Extract the (x, y) coordinate from the center of the cell holding the provided text.  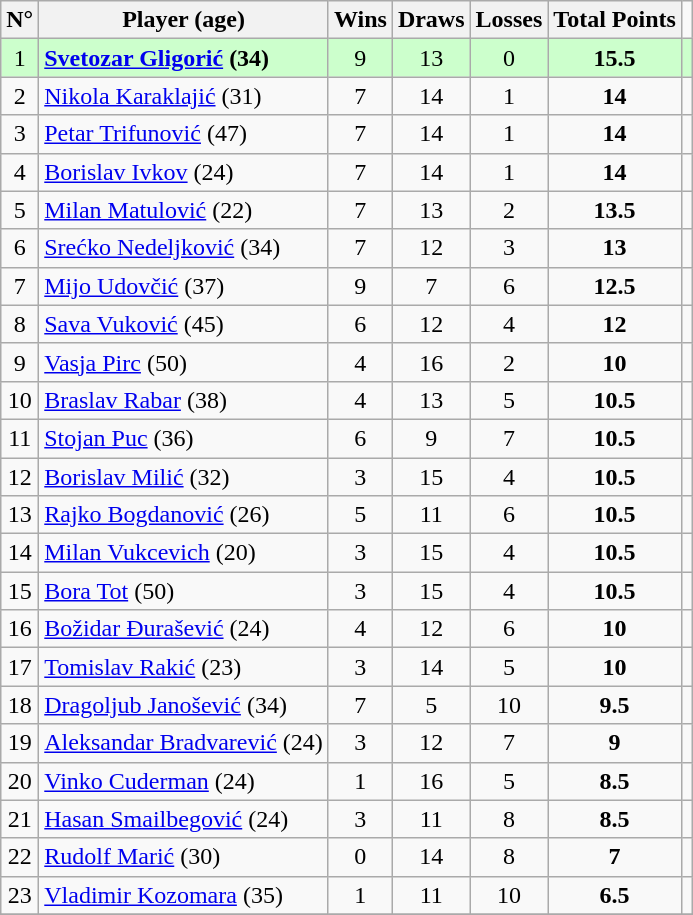
Braslav Rabar (38) (184, 400)
Stojan Puc (36) (184, 438)
Rajko Bogdanović (26) (184, 515)
Božidar Đurašević (24) (184, 629)
Losses (509, 20)
13.5 (615, 210)
Milan Vukcevich (20) (184, 553)
Player (age) (184, 20)
Dragoljub Janošević (34) (184, 705)
Hasan Smailbegović (24) (184, 819)
20 (20, 781)
Borislav Milić (32) (184, 477)
Mijo Udovčić (37) (184, 286)
Svetozar Gligorić (34) (184, 58)
Nikola Karaklajić (31) (184, 96)
19 (20, 743)
N° (20, 20)
Bora Tot (50) (184, 591)
Borislav Ivkov (24) (184, 172)
6.5 (615, 895)
Tomislav Rakić (23) (184, 667)
Vladimir Kozomara (35) (184, 895)
Wins (360, 20)
Vasja Pirc (50) (184, 362)
Aleksandar Bradvarević (24) (184, 743)
Vinko Cuderman (24) (184, 781)
23 (20, 895)
18 (20, 705)
17 (20, 667)
Rudolf Marić (30) (184, 857)
Petar Trifunović (47) (184, 134)
Srećko Nedeljković (34) (184, 248)
22 (20, 857)
Draws (431, 20)
12.5 (615, 286)
21 (20, 819)
Milan Matulović (22) (184, 210)
9.5 (615, 705)
Sava Vuković (45) (184, 324)
Total Points (615, 20)
15.5 (615, 58)
